Identify which cell holds the provided text, then report its (X, Y) central coordinate. 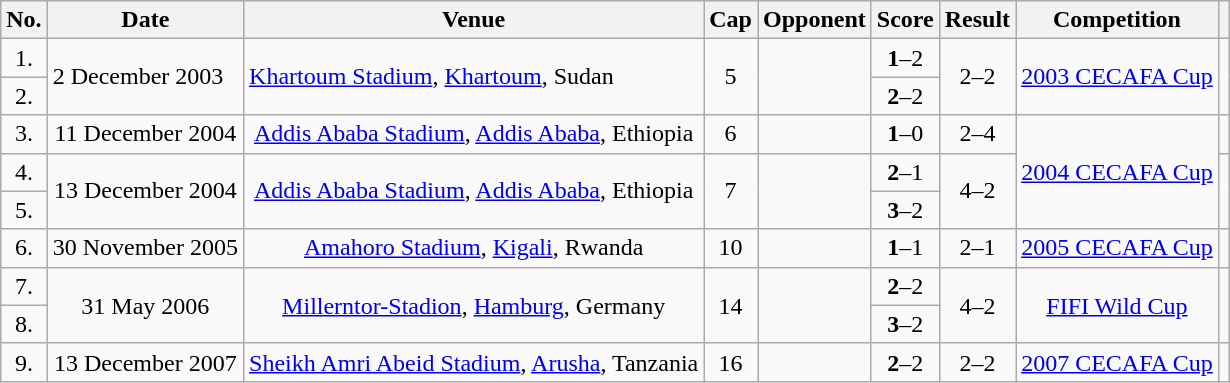
13 December 2007 (145, 362)
2003 CECAFA Cup (1118, 77)
16 (731, 362)
1–1 (905, 248)
14 (731, 305)
Millerntor-Stadion, Hamburg, Germany (474, 305)
1. (24, 58)
5. (24, 210)
30 November 2005 (145, 248)
Venue (474, 20)
11 December 2004 (145, 134)
7. (24, 286)
13 December 2004 (145, 191)
3. (24, 134)
6. (24, 248)
Competition (1118, 20)
1–2 (905, 58)
2004 CECAFA Cup (1118, 172)
FIFI Wild Cup (1118, 305)
Amahoro Stadium, Kigali, Rwanda (474, 248)
1–0 (905, 134)
Opponent (815, 20)
7 (731, 191)
31 May 2006 (145, 305)
Khartoum Stadium, Khartoum, Sudan (474, 77)
4. (24, 172)
8. (24, 324)
Result (977, 20)
Sheikh Amri Abeid Stadium, Arusha, Tanzania (474, 362)
5 (731, 77)
2005 CECAFA Cup (1118, 248)
9. (24, 362)
Score (905, 20)
2 December 2003 (145, 77)
6 (731, 134)
2007 CECAFA Cup (1118, 362)
No. (24, 20)
2. (24, 96)
Cap (731, 20)
Date (145, 20)
10 (731, 248)
2–4 (977, 134)
